Identify which cell holds the provided text, then report its [x, y] central coordinate. 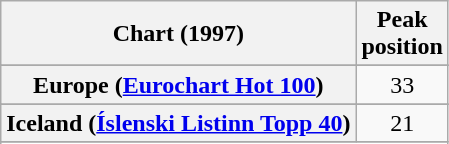
Chart (1997) [178, 34]
21 [402, 123]
Iceland (Íslenski Listinn Topp 40) [178, 123]
33 [402, 85]
Europe (Eurochart Hot 100) [178, 85]
Peakposition [402, 34]
